Pinpoint the cell where the given text exists, returning its (X, Y) midpoint coordinate. 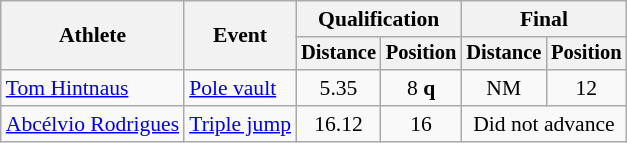
Event (240, 36)
Qualification (378, 19)
Tom Hintnaus (92, 88)
Abcélvio Rodrigues (92, 124)
NM (504, 88)
Did not advance (544, 124)
8 q (421, 88)
5.35 (338, 88)
16.12 (338, 124)
Athlete (92, 36)
Triple jump (240, 124)
16 (421, 124)
Final (544, 19)
Pole vault (240, 88)
12 (586, 88)
